For the text-containing cell, return its midpoint in (X, Y) coordinate format. 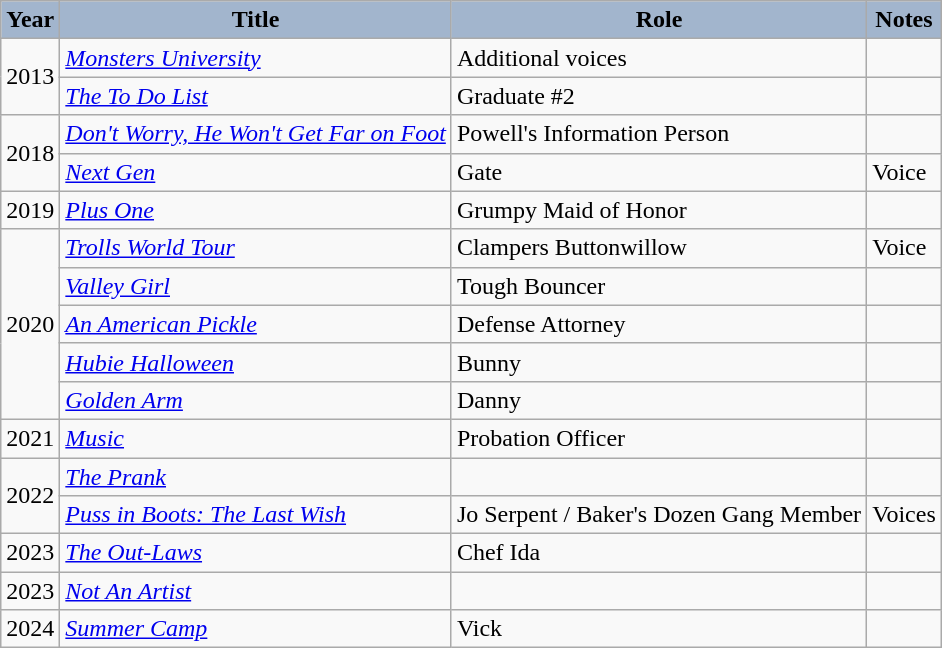
The Prank (256, 477)
2020 (30, 324)
Notes (904, 20)
Valley Girl (256, 286)
An American Pickle (256, 324)
2013 (30, 77)
Trolls World Tour (256, 248)
Defense Attorney (658, 324)
Plus One (256, 210)
2022 (30, 496)
Monsters University (256, 58)
2021 (30, 438)
Golden Arm (256, 400)
Not An Artist (256, 591)
Hubie Halloween (256, 362)
Chef Ida (658, 553)
Powell's Information Person (658, 134)
Bunny (658, 362)
Grumpy Maid of Honor (658, 210)
Next Gen (256, 172)
Additional voices (658, 58)
2019 (30, 210)
The Out-Laws (256, 553)
Danny (658, 400)
Probation Officer (658, 438)
2024 (30, 629)
Role (658, 20)
Don't Worry, He Won't Get Far on Foot (256, 134)
Voices (904, 515)
The To Do List (256, 96)
Title (256, 20)
Vick (658, 629)
Year (30, 20)
Summer Camp (256, 629)
Jo Serpent / Baker's Dozen Gang Member (658, 515)
2018 (30, 153)
Gate (658, 172)
Graduate #2 (658, 96)
Clampers Buttonwillow (658, 248)
Music (256, 438)
Puss in Boots: The Last Wish (256, 515)
Tough Bouncer (658, 286)
